Extract the (x, y) coordinate from the center of the cell holding the provided text.  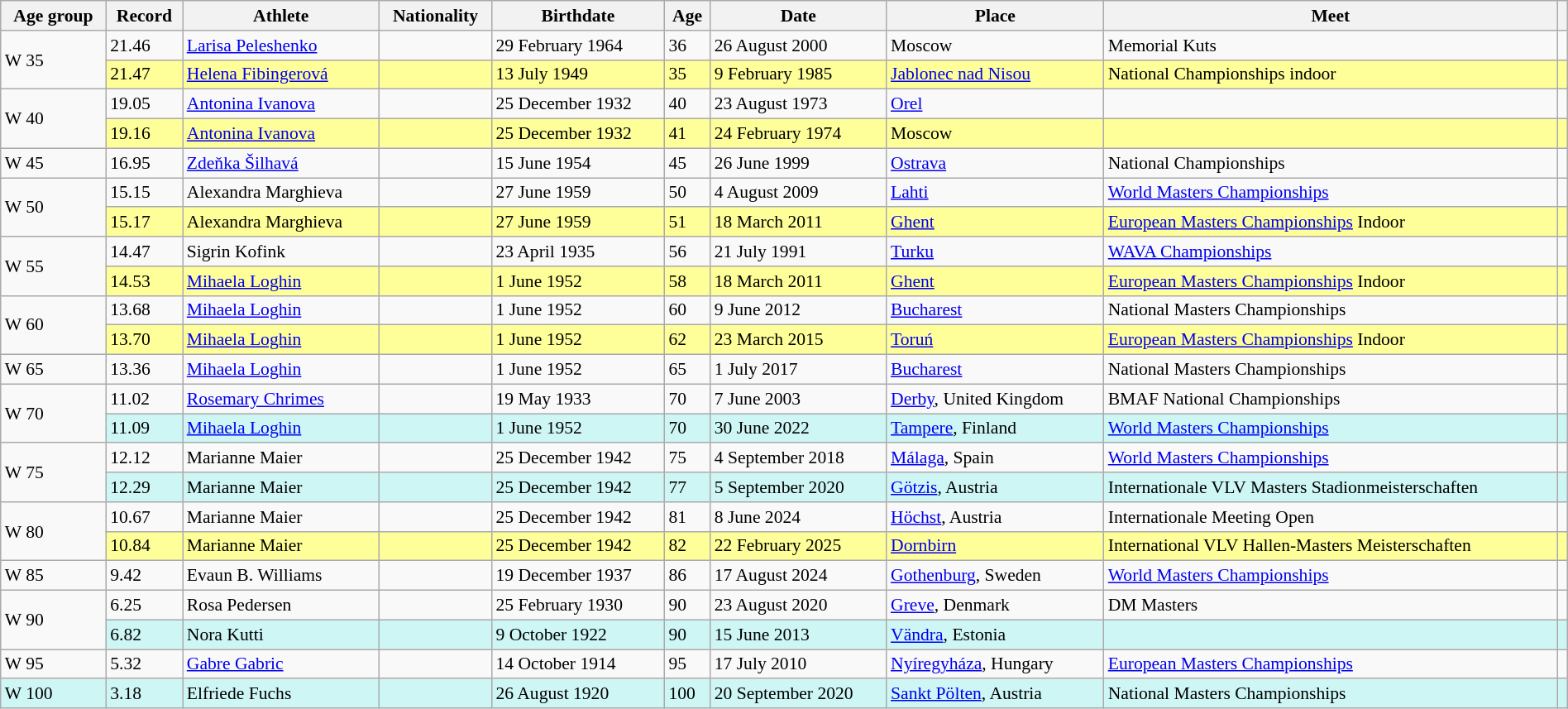
Gabre Gabric (281, 664)
W 45 (53, 163)
19.16 (144, 134)
77 (686, 487)
Internationale VLV Masters Stadionmeisterschaften (1331, 487)
36 (686, 46)
65 (686, 370)
41 (686, 134)
International VLV Hallen-Masters Meisterschaften (1331, 546)
W 70 (53, 414)
9 June 2012 (799, 310)
14.53 (144, 281)
Date (799, 16)
Nationality (436, 16)
17 July 2010 (799, 664)
Athlete (281, 16)
4 September 2018 (799, 458)
19 December 1937 (577, 576)
W 35 (53, 60)
15.17 (144, 223)
15 June 1954 (577, 163)
Meet (1331, 16)
4 August 2009 (799, 193)
12.12 (144, 458)
Sigrin Kofink (281, 252)
26 August 2000 (799, 46)
21.46 (144, 46)
Turku (996, 252)
Höchst, Austria (996, 517)
Gothenburg, Sweden (996, 576)
Nyíregyháza, Hungary (996, 664)
Place (996, 16)
17 August 2024 (799, 576)
Jablonec nad Nisou (996, 74)
National Championships indoor (1331, 74)
24 February 1974 (799, 134)
16.95 (144, 163)
W 95 (53, 664)
Ostrava (996, 163)
Memorial Kuts (1331, 46)
14.47 (144, 252)
W 40 (53, 119)
30 June 2022 (799, 429)
Zdeňka Šilhavá (281, 163)
1 July 2017 (799, 370)
5 September 2020 (799, 487)
82 (686, 546)
15 June 2013 (799, 635)
86 (686, 576)
Tampere, Finland (996, 429)
Age group (53, 16)
W 75 (53, 473)
5.32 (144, 664)
26 August 1920 (577, 694)
8 June 2024 (799, 517)
58 (686, 281)
75 (686, 458)
50 (686, 193)
13.36 (144, 370)
13.68 (144, 310)
11.02 (144, 399)
19.05 (144, 104)
23 April 1935 (577, 252)
6.25 (144, 606)
51 (686, 223)
W 80 (53, 531)
Málaga, Spain (996, 458)
23 August 1973 (799, 104)
W 50 (53, 207)
10.67 (144, 517)
9 February 1985 (799, 74)
26 June 1999 (799, 163)
Elfriede Fuchs (281, 694)
40 (686, 104)
W 100 (53, 694)
6.82 (144, 635)
European Masters Championships (1331, 664)
100 (686, 694)
Dornbirn (996, 546)
Record (144, 16)
Birthdate (577, 16)
81 (686, 517)
Sankt Pölten, Austria (996, 694)
Helena Fibingerová (281, 74)
Toruń (996, 340)
20 September 2020 (799, 694)
Internationale Meeting Open (1331, 517)
13 July 1949 (577, 74)
19 May 1933 (577, 399)
Götzis, Austria (996, 487)
21 July 1991 (799, 252)
Larisa Peleshenko (281, 46)
22 February 2025 (799, 546)
Evaun B. Williams (281, 576)
7 June 2003 (799, 399)
Nora Kutti (281, 635)
29 February 1964 (577, 46)
25 February 1930 (577, 606)
14 October 1914 (577, 664)
9 October 1922 (577, 635)
W 65 (53, 370)
3.18 (144, 694)
15.15 (144, 193)
W 55 (53, 266)
Derby, United Kingdom (996, 399)
10.84 (144, 546)
60 (686, 310)
62 (686, 340)
W 60 (53, 324)
45 (686, 163)
21.47 (144, 74)
23 March 2015 (799, 340)
12.29 (144, 487)
56 (686, 252)
BMAF National Championships (1331, 399)
Greve, Denmark (996, 606)
W 90 (53, 620)
W 85 (53, 576)
Age (686, 16)
Rosa Pedersen (281, 606)
23 August 2020 (799, 606)
Lahti (996, 193)
13.70 (144, 340)
11.09 (144, 429)
WAVA Championships (1331, 252)
Rosemary Chrimes (281, 399)
Vändra, Estonia (996, 635)
95 (686, 664)
DM Masters (1331, 606)
Orel (996, 104)
National Championships (1331, 163)
35 (686, 74)
9.42 (144, 576)
